Detect which cell encompasses the target text, then output its [X, Y] center coordinate. 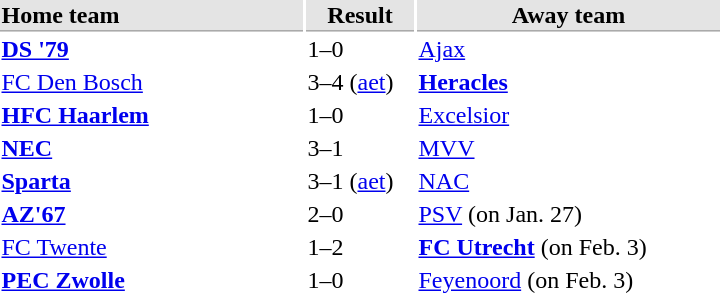
FC Twente [152, 247]
Heracles [568, 83]
3–4 (aet) [360, 83]
DS '79 [152, 49]
1–2 [360, 247]
Home team [152, 16]
AZ'67 [152, 215]
NAC [568, 181]
3–1 (aet) [360, 181]
Excelsior [568, 115]
FC Utrecht (on Feb. 3) [568, 247]
3–1 [360, 149]
2–0 [360, 215]
Ajax [568, 49]
HFC Haarlem [152, 115]
Result [360, 16]
Away team [568, 16]
Sparta [152, 181]
MVV [568, 149]
PSV (on Jan. 27) [568, 215]
NEC [152, 149]
FC Den Bosch [152, 83]
